From the cell containing the given text, extract its center point as (X, Y) coordinate. 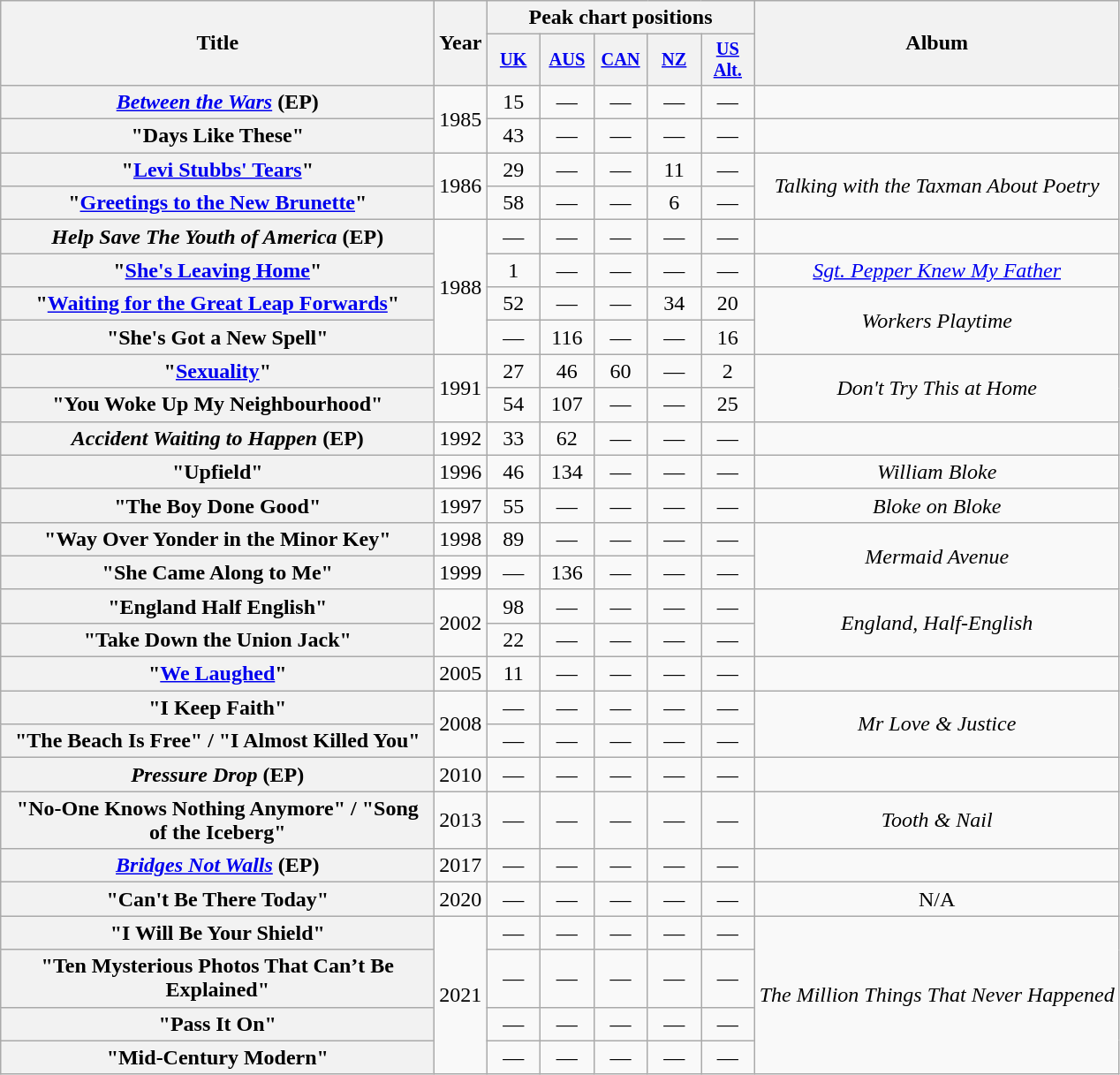
Year (461, 43)
1998 (461, 539)
2021 (461, 995)
62 (567, 438)
107 (567, 405)
William Bloke (936, 472)
1992 (461, 438)
1986 (461, 186)
136 (567, 572)
CAN (620, 60)
Mr Love & Justice (936, 724)
"The Beach Is Free" / "I Almost Killed You" (217, 741)
1997 (461, 505)
Bridges Not Walls (EP) (217, 866)
54 (514, 405)
"The Boy Done Good" (217, 505)
Talking with the Taxman About Poetry (936, 186)
27 (514, 371)
2002 (461, 623)
Help Save The Youth of America (EP) (217, 237)
6 (675, 203)
43 (514, 136)
15 (514, 102)
"She Came Along to Me" (217, 572)
Between the Wars (EP) (217, 102)
"Can't Be There Today" (217, 899)
2008 (461, 724)
"Waiting for the Great Leap Forwards" (217, 304)
Mermaid Avenue (936, 556)
"Upfield" (217, 472)
The Million Things That Never Happened (936, 995)
52 (514, 304)
"Way Over Yonder in the Minor Key" (217, 539)
2005 (461, 674)
134 (567, 472)
34 (675, 304)
Title (217, 43)
89 (514, 539)
"I Will Be Your Shield" (217, 933)
"England Half English" (217, 606)
58 (514, 203)
20 (728, 304)
16 (728, 337)
"Sexuality" (217, 371)
AUS (567, 60)
Pressure Drop (EP) (217, 775)
"Greetings to the New Brunette" (217, 203)
"She's Leaving Home" (217, 270)
60 (620, 371)
NZ (675, 60)
25 (728, 405)
"She's Got a New Spell" (217, 337)
2020 (461, 899)
"Ten Mysterious Photos That Can’t Be Explained" (217, 979)
Don't Try This at Home (936, 388)
"No-One Knows Nothing Anymore" / "Song of the Iceberg" (217, 820)
98 (514, 606)
Bloke on Bloke (936, 505)
33 (514, 438)
1985 (461, 118)
1999 (461, 572)
"Mid-Century Modern" (217, 1057)
N/A (936, 899)
"Days Like These" (217, 136)
Sgt. Pepper Knew My Father (936, 270)
Peak chart positions (620, 18)
29 (514, 170)
Tooth & Nail (936, 820)
"Levi Stubbs' Tears" (217, 170)
2010 (461, 775)
USAlt. (728, 60)
"Take Down the Union Jack" (217, 640)
1988 (461, 287)
55 (514, 505)
2 (728, 371)
1996 (461, 472)
"I Keep Faith" (217, 708)
England, Half-English (936, 623)
"We Laughed" (217, 674)
Album (936, 43)
116 (567, 337)
Workers Playtime (936, 321)
1991 (461, 388)
Accident Waiting to Happen (EP) (217, 438)
2013 (461, 820)
1 (514, 270)
22 (514, 640)
"Pass It On" (217, 1024)
2017 (461, 866)
UK (514, 60)
"You Woke Up My Neighbourhood" (217, 405)
